Return the [X, Y] coordinate for the center point of the cell that contains the specified text.  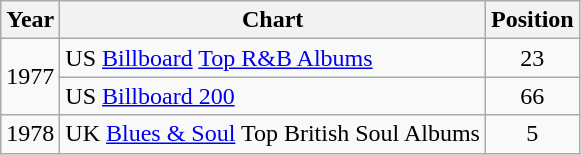
23 [532, 58]
1977 [30, 77]
UK Blues & Soul Top British Soul Albums [273, 134]
Position [532, 20]
Chart [273, 20]
US Billboard Top R&B Albums [273, 58]
5 [532, 134]
66 [532, 96]
Year [30, 20]
1978 [30, 134]
US Billboard 200 [273, 96]
